Scan for the cell matching the given text and deliver its [x, y] coordinate at center. 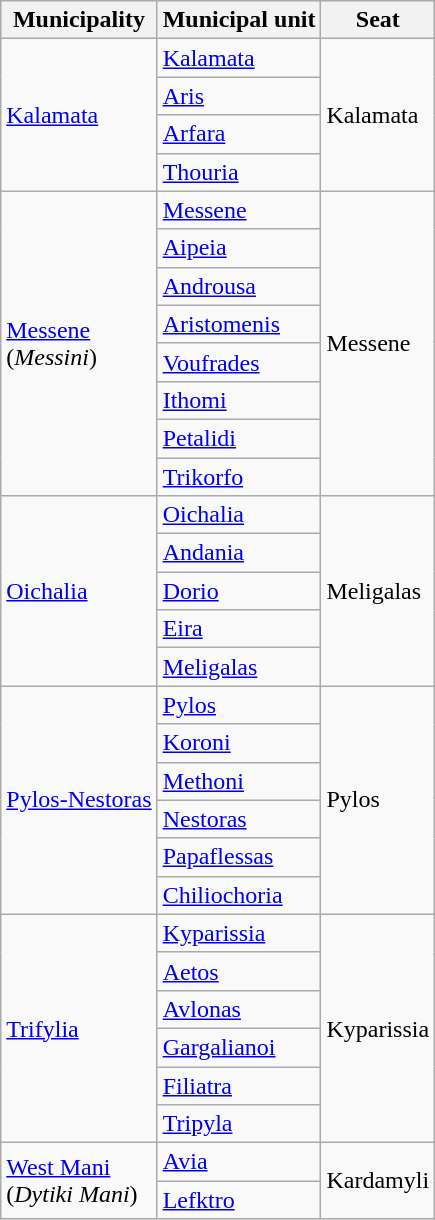
Androusa [239, 286]
Tripyla [239, 1124]
Aris [239, 96]
Voufrades [239, 362]
Andania [239, 553]
West Mani (Dytiki Mani) [79, 1181]
Arfara [239, 134]
Eira [239, 629]
Gargalianoi [239, 1047]
Avia [239, 1162]
Petalidi [239, 438]
Lefktro [239, 1200]
Chiliochoria [239, 895]
Koroni [239, 743]
Aristomenis [239, 324]
Papaflessas [239, 857]
Municipal unit [239, 20]
Dorio [239, 591]
Avlonas [239, 1009]
Aipeia [239, 248]
Seat [378, 20]
Methoni [239, 781]
Ithomi [239, 400]
Trifylia [79, 1028]
Pylos-Nestoras [79, 800]
Kardamyli [378, 1181]
Filiatra [239, 1085]
Trikorfo [239, 477]
Thouria [239, 172]
Aetos [239, 971]
Messene (Messini) [79, 343]
Municipality [79, 20]
Nestoras [239, 819]
